Provide the [X, Y] coordinate of the cell's center where the given text is located.  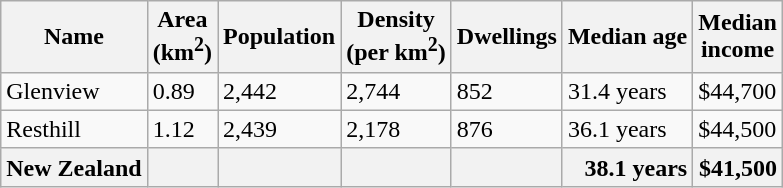
2,439 [280, 129]
Density(per km2) [396, 37]
1.12 [182, 129]
Glenview [74, 91]
38.1 years [627, 167]
New Zealand [74, 167]
Name [74, 37]
2,744 [396, 91]
$44,700 [738, 91]
2,442 [280, 91]
Population [280, 37]
Medianincome [738, 37]
0.89 [182, 91]
852 [506, 91]
Median age [627, 37]
$41,500 [738, 167]
$44,500 [738, 129]
Dwellings [506, 37]
31.4 years [627, 91]
Area(km2) [182, 37]
36.1 years [627, 129]
876 [506, 129]
Resthill [74, 129]
2,178 [396, 129]
